Locate the cell with the specified text and output its [x, y] center coordinate. 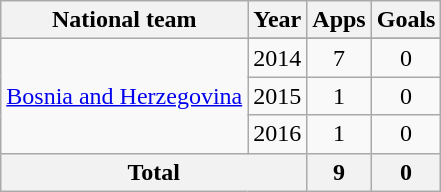
9 [339, 172]
Goals [406, 20]
7 [339, 58]
Total [154, 172]
2014 [278, 58]
Apps [339, 20]
Bosnia and Herzegovina [124, 96]
National team [124, 20]
2016 [278, 134]
2015 [278, 96]
Year [278, 20]
